Identify which cell holds the provided text, then report its [x, y] central coordinate. 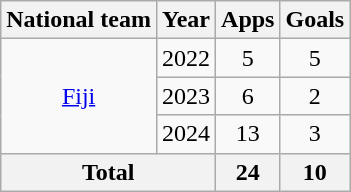
Apps [248, 20]
Fiji [79, 96]
3 [315, 134]
10 [315, 172]
Goals [315, 20]
13 [248, 134]
2023 [186, 96]
24 [248, 172]
2 [315, 96]
National team [79, 20]
2024 [186, 134]
6 [248, 96]
Total [108, 172]
2022 [186, 58]
Year [186, 20]
